For the text-containing cell, return its midpoint in (x, y) coordinate format. 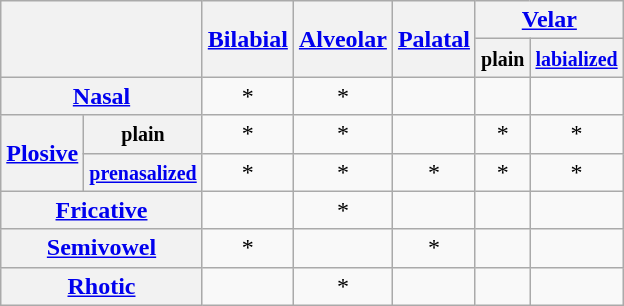
Palatal (434, 39)
Fricative (102, 210)
Nasal (102, 96)
labialized (576, 58)
Plosive (42, 153)
Alveolar (342, 39)
Bilabial (248, 39)
Semivowel (102, 248)
prenasalized (143, 172)
Velar (549, 20)
Rhotic (102, 286)
